Find where the given text appears and provide that cell's center as [X, Y] coordinate. 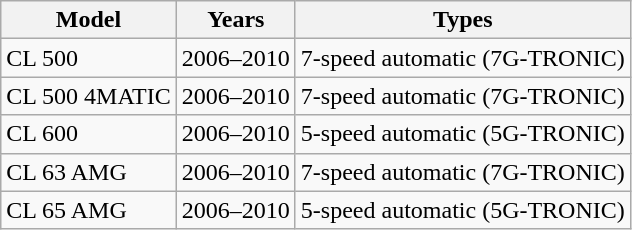
Types [462, 20]
CL 500 [89, 58]
CL 65 AMG [89, 210]
CL 63 AMG [89, 172]
Model [89, 20]
Years [236, 20]
CL 600 [89, 134]
CL 500 4MATIC [89, 96]
